Locate the cell with the specified text and output its (X, Y) center coordinate. 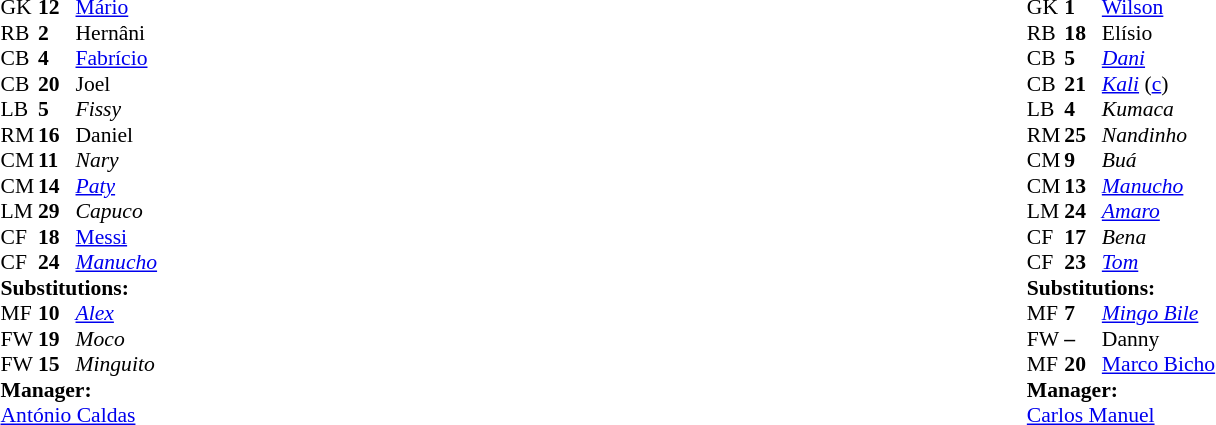
21 (1083, 84)
Nary (117, 161)
Kumaca (1158, 109)
7 (1083, 313)
11 (57, 161)
Moco (117, 339)
29 (57, 211)
15 (57, 365)
Joel (117, 84)
Minguito (117, 365)
– (1083, 339)
Mingo Bile (1158, 313)
Alex (117, 313)
Dani (1158, 59)
Danny (1158, 339)
19 (57, 339)
10 (57, 313)
Bena (1158, 237)
Capuco (117, 211)
Kali (c) (1158, 84)
Elísio (1158, 33)
Nandinho (1158, 135)
Buá (1158, 161)
16 (57, 135)
Daniel (117, 135)
Marco Bicho (1158, 365)
Fabrício (117, 59)
Paty (117, 186)
25 (1083, 135)
14 (57, 186)
Hernâni (117, 33)
23 (1083, 263)
Messi (117, 237)
13 (1083, 186)
Fissy (117, 109)
Amaro (1158, 211)
Tom (1158, 263)
2 (57, 33)
9 (1083, 161)
17 (1083, 237)
